Return (x, y) of the center of cell containing provided text 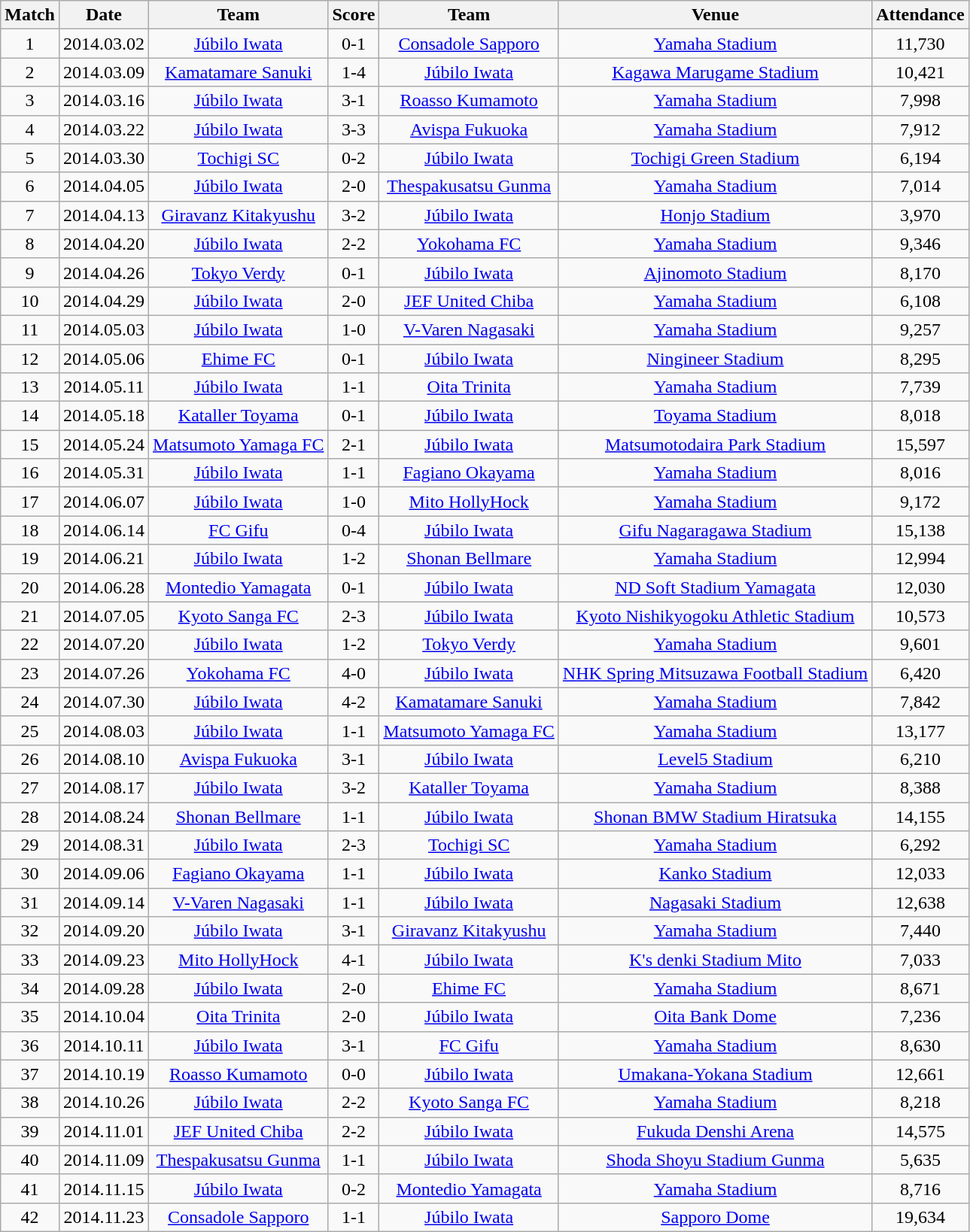
Tochigi Green Stadium (715, 158)
Ningineer Stadium (715, 359)
3 (30, 101)
10,573 (920, 616)
Toyama Stadium (715, 416)
3-3 (354, 129)
0-4 (354, 530)
39 (30, 1131)
8,388 (920, 787)
42 (30, 1217)
2014.09.28 (104, 988)
Attendance (920, 15)
9 (30, 272)
2014.05.24 (104, 445)
8,170 (920, 272)
6,292 (920, 845)
2014.08.31 (104, 845)
8,671 (920, 988)
6,194 (920, 158)
7,998 (920, 101)
2014.03.16 (104, 101)
2-1 (354, 445)
2014.05.18 (104, 416)
11 (30, 329)
15,597 (920, 445)
Matsumotodaira Park Stadium (715, 445)
2014.06.28 (104, 587)
Match (30, 15)
7 (30, 215)
28 (30, 816)
9,346 (920, 244)
33 (30, 960)
2014.11.15 (104, 1188)
32 (30, 931)
2014.06.07 (104, 502)
2014.08.10 (104, 759)
2014.08.17 (104, 787)
2014.07.05 (104, 616)
Shoda Shoyu Stadium Gunma (715, 1160)
Fukuda Denshi Arena (715, 1131)
17 (30, 502)
12 (30, 359)
31 (30, 903)
2014.11.23 (104, 1217)
20 (30, 587)
2014.03.22 (104, 129)
10 (30, 301)
4-2 (354, 702)
2014.04.13 (104, 215)
7,033 (920, 960)
2014.08.24 (104, 816)
8 (30, 244)
30 (30, 874)
19 (30, 559)
12,661 (920, 1074)
2014.07.20 (104, 645)
7,236 (920, 1017)
Kyoto Nishikyogoku Athletic Stadium (715, 616)
14,155 (920, 816)
8,018 (920, 416)
7,912 (920, 129)
2014.05.03 (104, 329)
41 (30, 1188)
2014.08.03 (104, 730)
6,420 (920, 673)
16 (30, 473)
2014.11.09 (104, 1160)
2014.04.20 (104, 244)
23 (30, 673)
Kagawa Marugame Stadium (715, 72)
11,730 (920, 44)
7,842 (920, 702)
24 (30, 702)
2014.06.21 (104, 559)
18 (30, 530)
5 (30, 158)
15,138 (920, 530)
34 (30, 988)
13,177 (920, 730)
Shonan BMW Stadium Hiratsuka (715, 816)
2014.10.04 (104, 1017)
3,970 (920, 215)
1 (30, 44)
2014.05.06 (104, 359)
37 (30, 1074)
21 (30, 616)
15 (30, 445)
29 (30, 845)
6,108 (920, 301)
12,030 (920, 587)
Sapporo Dome (715, 1217)
12,994 (920, 559)
4 (30, 129)
38 (30, 1103)
Ajinomoto Stadium (715, 272)
7,014 (920, 187)
2014.04.29 (104, 301)
4-0 (354, 673)
8,295 (920, 359)
6 (30, 187)
2 (30, 72)
9,172 (920, 502)
22 (30, 645)
Gifu Nagaragawa Stadium (715, 530)
Venue (715, 15)
Score (354, 15)
2014.09.20 (104, 931)
2014.09.23 (104, 960)
8,716 (920, 1188)
2014.10.11 (104, 1045)
1-4 (354, 72)
6,210 (920, 759)
9,257 (920, 329)
Honjo Stadium (715, 215)
Date (104, 15)
2014.07.30 (104, 702)
Level5 Stadium (715, 759)
5,635 (920, 1160)
4-1 (354, 960)
8,218 (920, 1103)
2014.09.06 (104, 874)
36 (30, 1045)
2014.05.31 (104, 473)
Oita Bank Dome (715, 1017)
26 (30, 759)
10,421 (920, 72)
2014.07.26 (104, 673)
2014.10.26 (104, 1103)
2014.04.26 (104, 272)
NHK Spring Mitsuzawa Football Stadium (715, 673)
Nagasaki Stadium (715, 903)
ND Soft Stadium Yamagata (715, 587)
2014.03.09 (104, 72)
8,630 (920, 1045)
12,033 (920, 874)
27 (30, 787)
2014.03.02 (104, 44)
7,739 (920, 387)
2014.09.14 (104, 903)
35 (30, 1017)
K's denki Stadium Mito (715, 960)
2014.03.30 (104, 158)
12,638 (920, 903)
9,601 (920, 645)
14 (30, 416)
19,634 (920, 1217)
2014.06.14 (104, 530)
13 (30, 387)
7,440 (920, 931)
2014.10.19 (104, 1074)
25 (30, 730)
Kanko Stadium (715, 874)
0-0 (354, 1074)
14,575 (920, 1131)
2014.04.05 (104, 187)
8,016 (920, 473)
Umakana-Yokana Stadium (715, 1074)
40 (30, 1160)
2014.05.11 (104, 387)
2014.11.01 (104, 1131)
